Find where the given text appears and provide that cell's center as (x, y) coordinate. 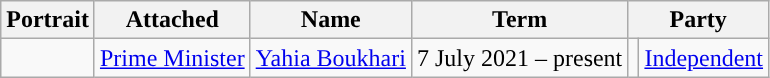
Yahia Boukhari (330, 58)
Name (330, 20)
Attached (172, 20)
Portrait (48, 20)
Prime Minister (172, 58)
Term (519, 20)
Party (698, 20)
7 July 2021 – present (519, 58)
Independent (704, 58)
